Locate the cell with the specified text and output its [x, y] center coordinate. 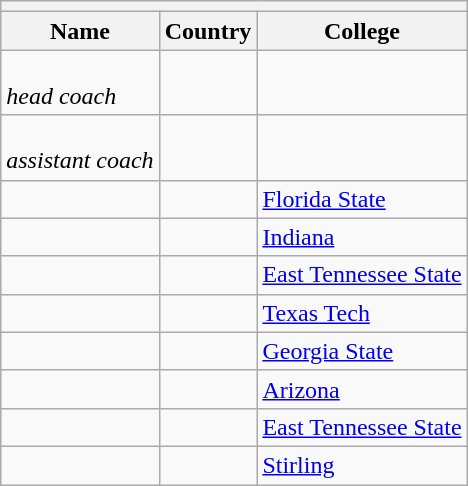
head coach [80, 82]
Florida State [362, 199]
Country [208, 31]
Texas Tech [362, 313]
College [362, 31]
assistant coach [80, 148]
Arizona [362, 389]
Georgia State [362, 351]
Name [80, 31]
Stirling [362, 465]
Indiana [362, 237]
